Scan for the cell matching the given text and deliver its (X, Y) coordinate at center. 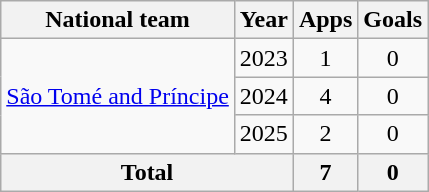
Year (264, 20)
7 (325, 172)
4 (325, 96)
2024 (264, 96)
Apps (325, 20)
São Tomé and Príncipe (118, 96)
Total (148, 172)
2 (325, 134)
2023 (264, 58)
1 (325, 58)
2025 (264, 134)
Goals (393, 20)
National team (118, 20)
